Pinpoint the cell where the given text exists, returning its [X, Y] midpoint coordinate. 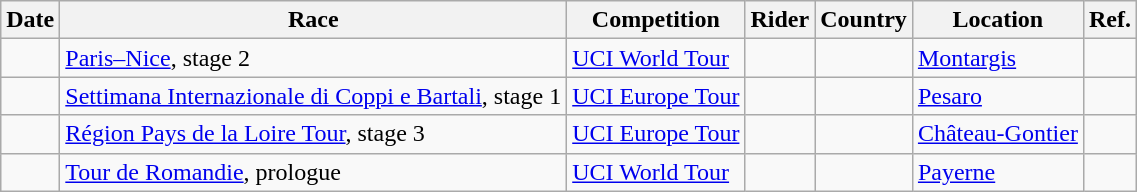
Rider [780, 20]
Location [998, 20]
Pesaro [998, 96]
Race [314, 20]
Competition [656, 20]
Paris–Nice, stage 2 [314, 58]
Montargis [998, 58]
Payerne [998, 172]
Château-Gontier [998, 134]
Région Pays de la Loire Tour, stage 3 [314, 134]
Date [30, 20]
Tour de Romandie, prologue [314, 172]
Settimana Internazionale di Coppi e Bartali, stage 1 [314, 96]
Country [864, 20]
Ref. [1110, 20]
